Detect which cell encompasses the target text, then output its [x, y] center coordinate. 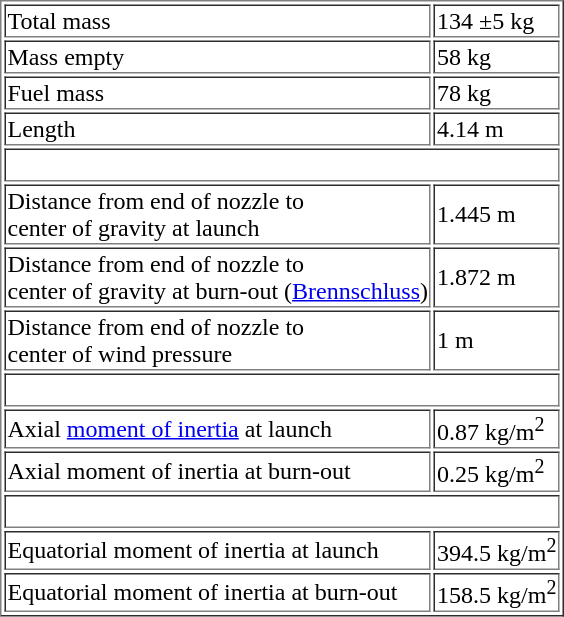
Length [218, 128]
158.5 kg/m2 [496, 592]
1.872 m [496, 278]
Distance from end of nozzle tocenter of gravity at burn-out (Brennschluss) [218, 278]
Total mass [218, 20]
Equatorial moment of inertia at launch [218, 550]
394.5 kg/m2 [496, 550]
1 m [496, 340]
Distance from end of nozzle tocenter of gravity at launch [218, 214]
58 kg [496, 56]
Axial moment of inertia at launch [218, 430]
134 ±5 kg [496, 20]
4.14 m [496, 128]
1.445 m [496, 214]
Axial moment of inertia at burn-out [218, 472]
0.25 kg/m2 [496, 472]
Equatorial moment of inertia at burn-out [218, 592]
Mass empty [218, 56]
0.87 kg/m2 [496, 430]
78 kg [496, 92]
Fuel mass [218, 92]
Distance from end of nozzle tocenter of wind pressure [218, 340]
